Determine the (x, y) coordinate at the center of the cell enclosing the given text.  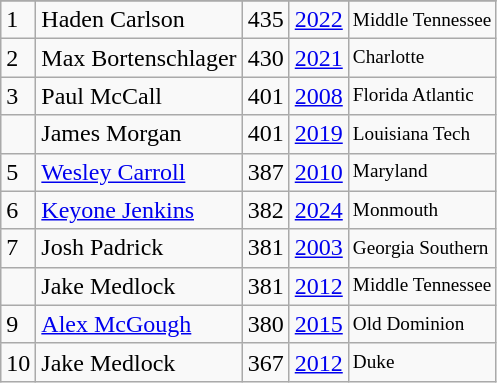
Duke (422, 362)
2015 (318, 324)
Josh Padrick (139, 248)
380 (266, 324)
382 (266, 210)
Paul McCall (139, 96)
Georgia Southern (422, 248)
430 (266, 58)
Max Bortenschlager (139, 58)
2003 (318, 248)
435 (266, 20)
Florida Atlantic (422, 96)
5 (18, 172)
2010 (318, 172)
2 (18, 58)
Wesley Carroll (139, 172)
Maryland (422, 172)
1 (18, 20)
2024 (318, 210)
Alex McGough (139, 324)
367 (266, 362)
2022 (318, 20)
James Morgan (139, 134)
7 (18, 248)
2021 (318, 58)
Charlotte (422, 58)
2019 (318, 134)
Old Dominion (422, 324)
Keyone Jenkins (139, 210)
10 (18, 362)
6 (18, 210)
9 (18, 324)
2008 (318, 96)
3 (18, 96)
387 (266, 172)
Louisiana Tech (422, 134)
Haden Carlson (139, 20)
Monmouth (422, 210)
